Extract the [x, y] coordinate from the center of the cell holding the provided text.  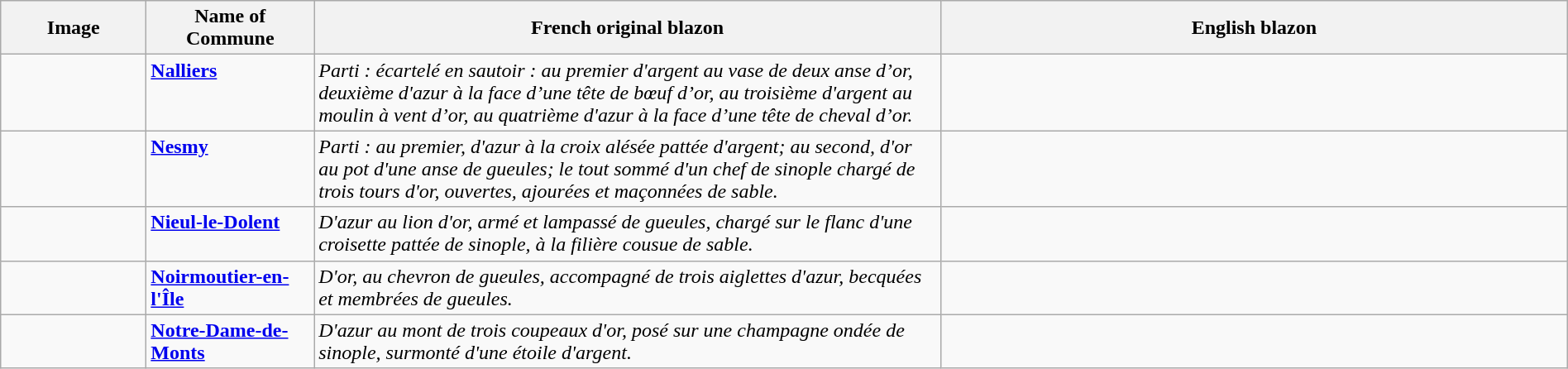
D'azur au lion d'or, armé et lampassé de gueules, chargé sur le flanc d'une croisette pattée de sinople, à la filière cousue de sable. [628, 233]
Nesmy [230, 169]
French original blazon [628, 28]
English blazon [1254, 28]
Nieul-le-Dolent [230, 233]
Image [74, 28]
Nalliers [230, 93]
Notre-Dame-de-Monts [230, 341]
Noirmoutier-en-l'Île [230, 288]
D'or, au chevron de gueules, accompagné de trois aiglettes d'azur, becquées et membrées de gueules. [628, 288]
D'azur au mont de trois coupeaux d'or, posé sur une champagne ondée de sinople, surmonté d'une étoile d'argent. [628, 341]
Name of Commune [230, 28]
